Extract the [X, Y] coordinate from the center of the cell holding the provided text.  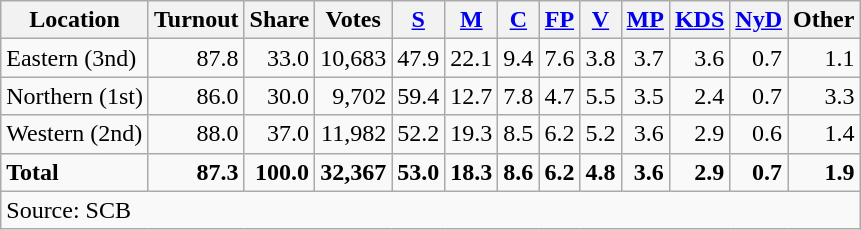
NyD [759, 20]
Other [824, 20]
100.0 [280, 172]
FP [560, 20]
9,702 [354, 96]
Total [75, 172]
3.7 [645, 58]
7.8 [518, 96]
11,982 [354, 134]
30.0 [280, 96]
5.5 [600, 96]
8.6 [518, 172]
1.9 [824, 172]
C [518, 20]
18.3 [472, 172]
9.4 [518, 58]
KDS [699, 20]
53.0 [418, 172]
4.7 [560, 96]
88.0 [196, 134]
1.4 [824, 134]
33.0 [280, 58]
19.3 [472, 134]
0.6 [759, 134]
2.4 [699, 96]
3.5 [645, 96]
37.0 [280, 134]
Source: SCB [430, 210]
87.3 [196, 172]
52.2 [418, 134]
22.1 [472, 58]
12.7 [472, 96]
Northern (1st) [75, 96]
MP [645, 20]
Location [75, 20]
87.8 [196, 58]
3.8 [600, 58]
1.1 [824, 58]
Eastern (3nd) [75, 58]
5.2 [600, 134]
Western (2nd) [75, 134]
32,367 [354, 172]
V [600, 20]
Votes [354, 20]
47.9 [418, 58]
10,683 [354, 58]
4.8 [600, 172]
7.6 [560, 58]
Turnout [196, 20]
S [418, 20]
86.0 [196, 96]
8.5 [518, 134]
59.4 [418, 96]
3.3 [824, 96]
M [472, 20]
Share [280, 20]
